Pinpoint the cell where the given text exists, returning its [X, Y] midpoint coordinate. 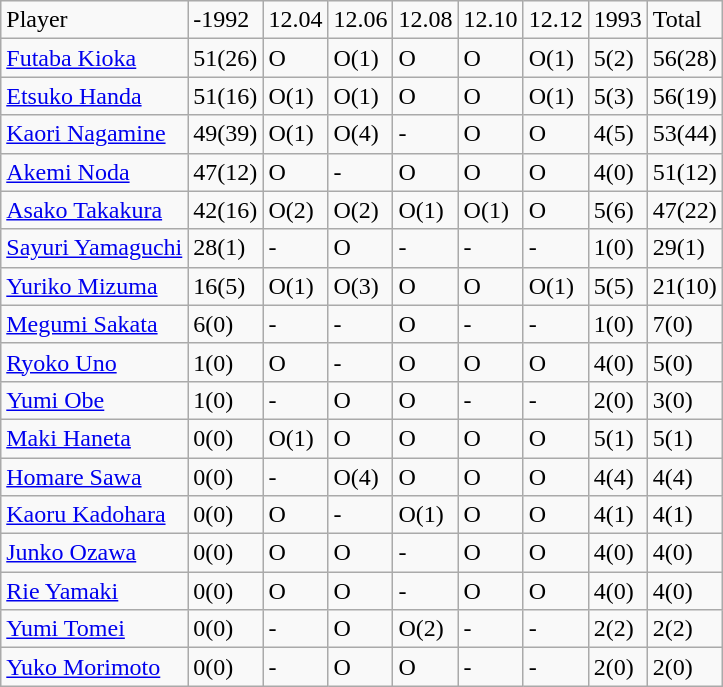
51(16) [226, 96]
47(22) [684, 210]
Yuriko Mizuma [94, 286]
56(19) [684, 96]
Futaba Kioka [94, 58]
12.12 [556, 20]
Homare Sawa [94, 477]
47(12) [226, 172]
12.08 [426, 20]
Player [94, 20]
5(6) [618, 210]
Total [684, 20]
Rie Yamaki [94, 591]
Yumi Tomei [94, 629]
Asako Takakura [94, 210]
Ryoko Uno [94, 362]
O(3) [360, 286]
6(0) [226, 324]
Megumi Sakata [94, 324]
7(0) [684, 324]
42(16) [226, 210]
1993 [618, 20]
51(26) [226, 58]
Kaoru Kadohara [94, 515]
5(0) [684, 362]
12.04 [296, 20]
28(1) [226, 248]
-1992 [226, 20]
Sayuri Yamaguchi [94, 248]
Akemi Noda [94, 172]
Junko Ozawa [94, 553]
Yumi Obe [94, 400]
16(5) [226, 286]
4(5) [618, 134]
53(44) [684, 134]
21(10) [684, 286]
5(5) [618, 286]
12.06 [360, 20]
5(3) [618, 96]
29(1) [684, 248]
Kaori Nagamine [94, 134]
12.10 [490, 20]
Etsuko Handa [94, 96]
Yuko Morimoto [94, 667]
3(0) [684, 400]
Maki Haneta [94, 438]
5(2) [618, 58]
51(12) [684, 172]
49(39) [226, 134]
56(28) [684, 58]
